Return (X, Y) of the center of cell containing provided text 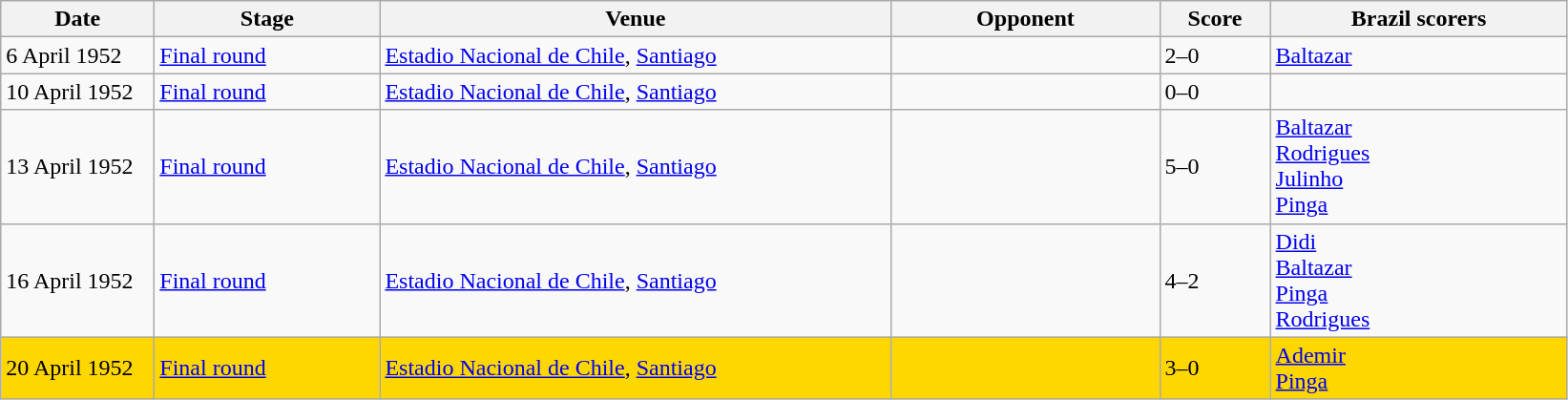
5–0 (1215, 166)
Baltazar (1418, 55)
Stage (267, 19)
3–0 (1215, 368)
Didi Baltazar Pinga Rodrigues (1418, 281)
Opponent (1025, 19)
6 April 1952 (78, 55)
Venue (636, 19)
Ademir Pinga (1418, 368)
13 April 1952 (78, 166)
Baltazar Rodrigues Julinho Pinga (1418, 166)
Score (1215, 19)
Brazil scorers (1418, 19)
4–2 (1215, 281)
2–0 (1215, 55)
0–0 (1215, 92)
16 April 1952 (78, 281)
Date (78, 19)
10 April 1952 (78, 92)
20 April 1952 (78, 368)
